Provide the [X, Y] coordinate of the cell's center where the given text is located.  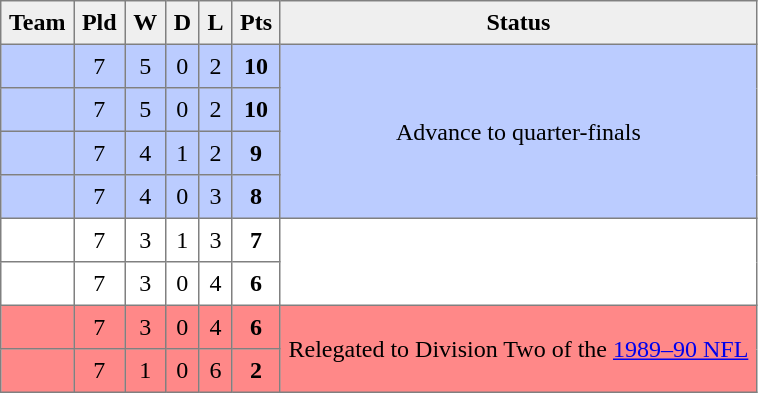
D [182, 23]
Team [38, 23]
Advance to quarter-finals [518, 131]
Status [518, 23]
Pld [100, 23]
L [216, 23]
8 [256, 197]
Relegated to Division Two of the 1989–90 NFL [518, 348]
9 [256, 153]
W [145, 23]
Pts [256, 23]
